Search for the cell housing the specified text and yield its (X, Y) center coordinate. 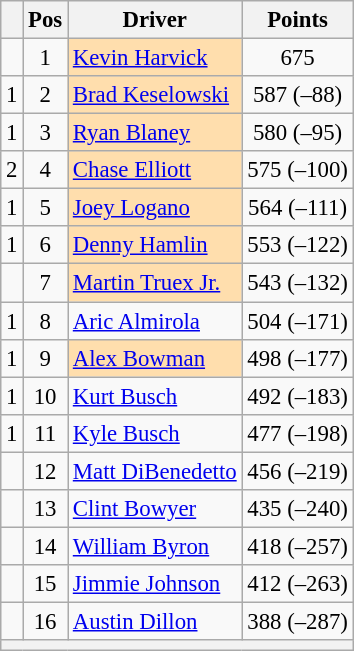
William Byron (155, 546)
16 (46, 621)
Kyle Busch (155, 433)
4 (46, 170)
Joey Logano (155, 208)
Matt DiBenedetto (155, 471)
Denny Hamlin (155, 245)
6 (46, 245)
15 (46, 584)
10 (46, 396)
Alex Bowman (155, 358)
Austin Dillon (155, 621)
553 (–122) (298, 245)
575 (–100) (298, 170)
Kurt Busch (155, 396)
675 (298, 58)
477 (–198) (298, 433)
8 (46, 321)
580 (–95) (298, 133)
492 (–183) (298, 396)
Driver (155, 20)
13 (46, 509)
Brad Keselowski (155, 95)
3 (46, 133)
435 (–240) (298, 509)
Kevin Harvick (155, 58)
Martin Truex Jr. (155, 283)
543 (–132) (298, 283)
504 (–171) (298, 321)
9 (46, 358)
Jimmie Johnson (155, 584)
11 (46, 433)
587 (–88) (298, 95)
5 (46, 208)
418 (–257) (298, 546)
498 (–177) (298, 358)
14 (46, 546)
Aric Almirola (155, 321)
456 (–219) (298, 471)
Chase Elliott (155, 170)
Points (298, 20)
412 (–263) (298, 584)
Clint Bowyer (155, 509)
Ryan Blaney (155, 133)
Pos (46, 20)
564 (–111) (298, 208)
12 (46, 471)
388 (–287) (298, 621)
7 (46, 283)
